Locate the cell with the specified text and output its (x, y) center coordinate. 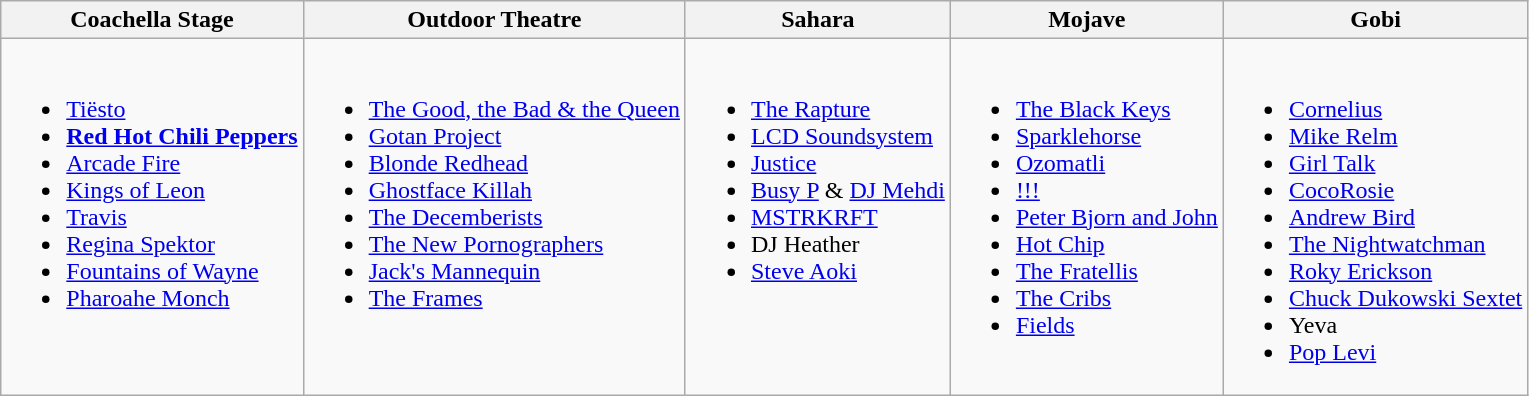
TiëstoRed Hot Chili PeppersArcade FireKings of LeonTravisRegina SpektorFountains of WaynePharoahe Monch (152, 217)
The Good, the Bad & the QueenGotan ProjectBlonde RedheadGhostface KillahThe DecemberistsThe New PornographersJack's MannequinThe Frames (494, 217)
The Black KeysSparklehorseOzomatli!!!Peter Bjorn and JohnHot ChipThe FratellisThe CribsFields (1086, 217)
Gobi (1375, 20)
The RaptureLCD SoundsystemJusticeBusy P & DJ MehdiMSTRKRFTDJ HeatherSteve Aoki (818, 217)
Outdoor Theatre (494, 20)
Mojave (1086, 20)
CorneliusMike RelmGirl TalkCocoRosieAndrew BirdThe NightwatchmanRoky EricksonChuck Dukowski SextetYevaPop Levi (1375, 217)
Coachella Stage (152, 20)
Sahara (818, 20)
